Identify which cell holds the provided text, then report its (X, Y) central coordinate. 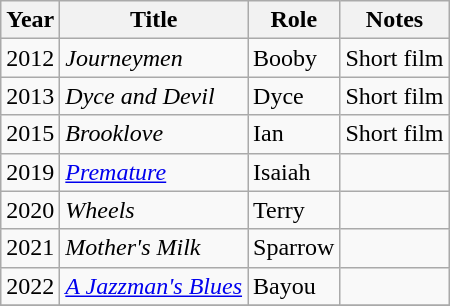
2013 (30, 96)
2022 (30, 286)
Booby (294, 58)
Ian (294, 134)
Role (294, 20)
Premature (154, 172)
Sparrow (294, 248)
Title (154, 20)
Notes (394, 20)
Wheels (154, 210)
A Jazzman's Blues (154, 286)
Terry (294, 210)
Year (30, 20)
Brooklove (154, 134)
Mother's Milk (154, 248)
Isaiah (294, 172)
Dyce (294, 96)
Journeymen (154, 58)
2012 (30, 58)
Dyce and Devil (154, 96)
2021 (30, 248)
2020 (30, 210)
2015 (30, 134)
Bayou (294, 286)
2019 (30, 172)
